Determine the [x, y] coordinate at the center of the cell enclosing the given text.  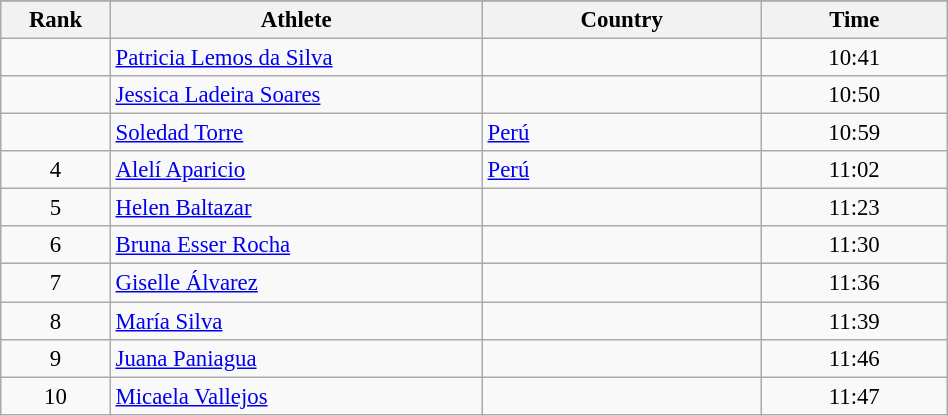
4 [56, 170]
Athlete [296, 20]
11:46 [854, 358]
5 [56, 208]
11:47 [854, 396]
10 [56, 396]
Juana Paniagua [296, 358]
Patricia Lemos da Silva [296, 58]
11:23 [854, 208]
Rank [56, 20]
Soledad Torre [296, 133]
Time [854, 20]
Giselle Álvarez [296, 283]
Country [622, 20]
Micaela Vallejos [296, 396]
Jessica Ladeira Soares [296, 95]
11:36 [854, 283]
Bruna Esser Rocha [296, 245]
9 [56, 358]
10:41 [854, 58]
11:30 [854, 245]
11:02 [854, 170]
María Silva [296, 321]
7 [56, 283]
Alelí Aparicio [296, 170]
8 [56, 321]
Helen Baltazar [296, 208]
10:50 [854, 95]
11:39 [854, 321]
10:59 [854, 133]
6 [56, 245]
